Return (X, Y) of the center of cell containing provided text 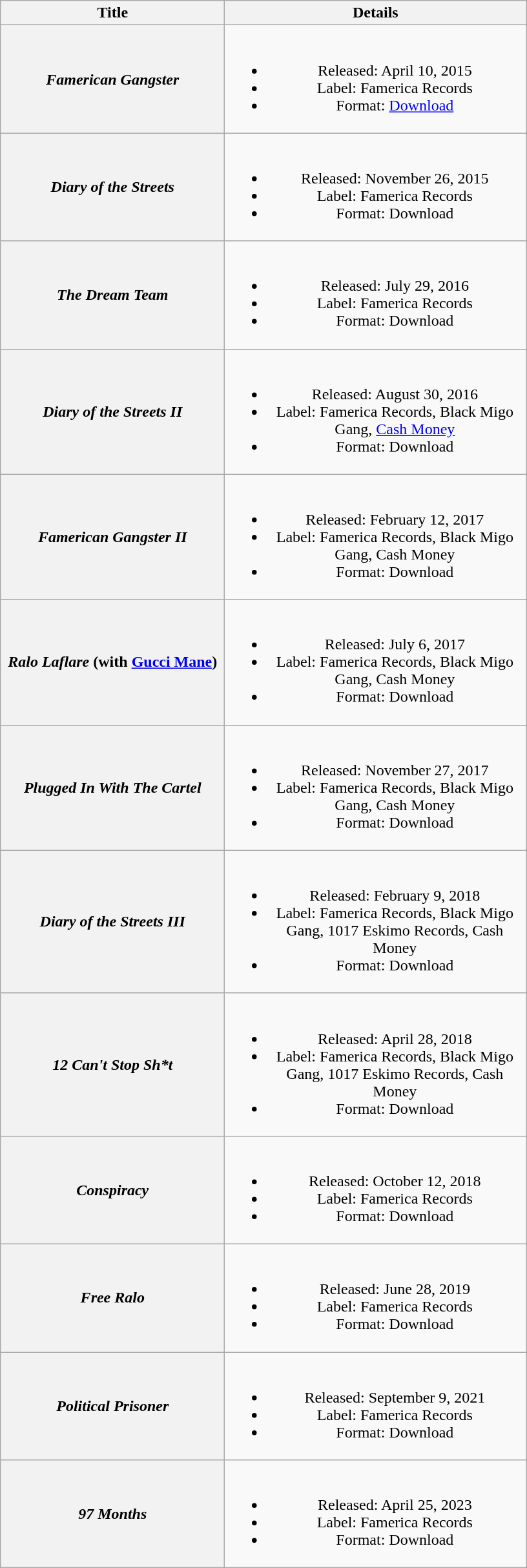
Released: February 12, 2017Label: Famerica Records, Black Migo Gang, Cash MoneyFormat: Download (376, 537)
Political Prisoner (112, 1406)
Released: August 30, 2016Label: Famerica Records, Black Migo Gang, Cash MoneyFormat: Download (376, 412)
Released: April 28, 2018Label: Famerica Records, Black Migo Gang, 1017 Eskimo Records, Cash MoneyFormat: Download (376, 1065)
Released: April 10, 2015Label: Famerica RecordsFormat: Download (376, 79)
Famerican Gangster II (112, 537)
Plugged In With The Cartel (112, 788)
Free Ralo (112, 1297)
The Dream Team (112, 295)
Released: September 9, 2021Label: Famerica RecordsFormat: Download (376, 1406)
Released: November 27, 2017Label: Famerica Records, Black Migo Gang, Cash MoneyFormat: Download (376, 788)
Released: April 25, 2023Label: Famerica RecordsFormat: Download (376, 1514)
97 Months (112, 1514)
Released: February 9, 2018Label: Famerica Records, Black Migo Gang, 1017 Eskimo Records, Cash MoneyFormat: Download (376, 921)
Details (376, 13)
Released: November 26, 2015Label: Famerica RecordsFormat: Download (376, 187)
Released: October 12, 2018Label: Famerica RecordsFormat: Download (376, 1190)
Diary of the Streets (112, 187)
Diary of the Streets II (112, 412)
Title (112, 13)
Diary of the Streets III (112, 921)
Released: June 28, 2019Label: Famerica RecordsFormat: Download (376, 1297)
12 Can't Stop Sh*t (112, 1065)
Released: July 6, 2017Label: Famerica Records, Black Migo Gang, Cash MoneyFormat: Download (376, 662)
Released: July 29, 2016Label: Famerica RecordsFormat: Download (376, 295)
Ralo Laflare (with Gucci Mane) (112, 662)
Famerican Gangster (112, 79)
Conspiracy (112, 1190)
